Return [x, y] of the center of cell containing provided text 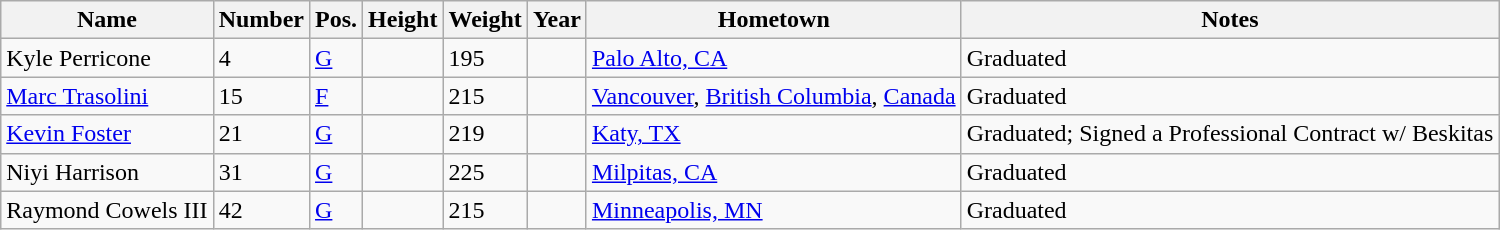
225 [485, 172]
Hometown [774, 20]
Niyi Harrison [107, 172]
31 [261, 172]
195 [485, 58]
Number [261, 20]
Weight [485, 20]
Height [403, 20]
Notes [1230, 20]
4 [261, 58]
15 [261, 96]
Milpitas, CA [774, 172]
Palo Alto, CA [774, 58]
Raymond Cowels III [107, 210]
42 [261, 210]
Year [556, 20]
Graduated; Signed a Professional Contract w/ Beskitas [1230, 134]
Kyle Perricone [107, 58]
F [336, 96]
Kevin Foster [107, 134]
Katy, TX [774, 134]
Vancouver, British Columbia, Canada [774, 96]
219 [485, 134]
21 [261, 134]
Marc Trasolini [107, 96]
Name [107, 20]
Minneapolis, MN [774, 210]
Pos. [336, 20]
